Search for the cell housing the specified text and yield its (X, Y) center coordinate. 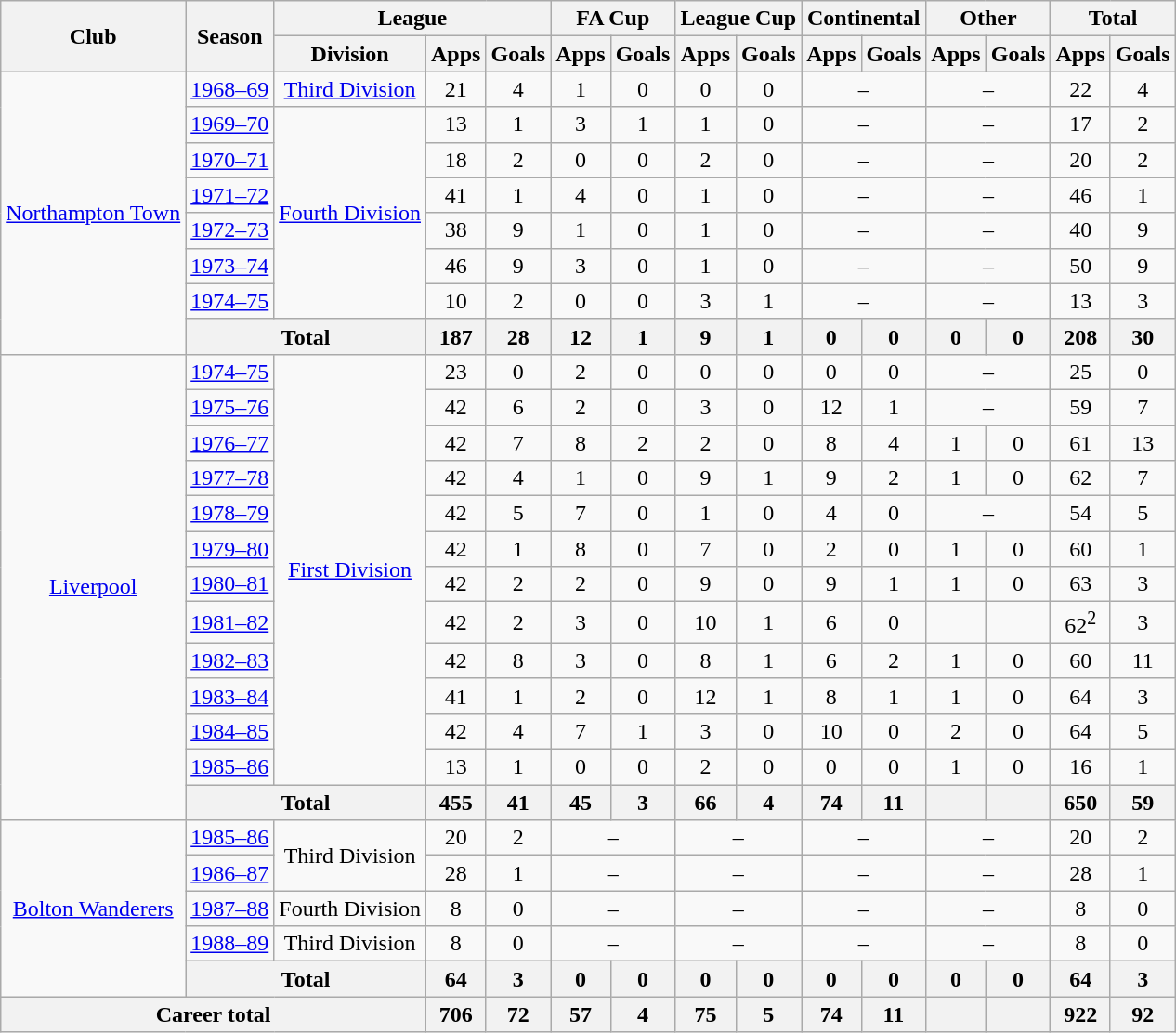
1972–73 (230, 230)
706 (456, 1014)
1968–69 (230, 89)
23 (456, 372)
Other (988, 19)
50 (1080, 266)
Club (93, 36)
38 (456, 230)
57 (581, 1014)
208 (1080, 336)
1983–84 (230, 696)
Career total (214, 1014)
650 (1080, 803)
21 (456, 89)
66 (706, 803)
22 (1080, 89)
Liverpool (93, 587)
1978–79 (230, 514)
1976–77 (230, 443)
17 (1080, 124)
Northampton Town (93, 213)
Division (350, 54)
1969–70 (230, 124)
1987–88 (230, 909)
187 (456, 336)
75 (706, 1014)
63 (1080, 584)
1977–78 (230, 478)
1979–80 (230, 549)
54 (1080, 514)
40 (1080, 230)
1971–72 (230, 195)
FA Cup (613, 19)
League (412, 19)
62 (1080, 478)
Season (230, 36)
First Division (350, 569)
455 (456, 803)
45 (581, 803)
1975–76 (230, 407)
72 (518, 1014)
Continental (864, 19)
Bolton Wanderers (93, 909)
1970–71 (230, 160)
1981–82 (230, 622)
1980–81 (230, 584)
1973–74 (230, 266)
1982–83 (230, 660)
30 (1143, 336)
622 (1080, 622)
League Cup (738, 19)
1988–89 (230, 944)
18 (456, 160)
1986–87 (230, 873)
1984–85 (230, 731)
25 (1080, 372)
61 (1080, 443)
16 (1080, 767)
922 (1080, 1014)
92 (1143, 1014)
